Extract the [X, Y] coordinate from the center of the cell holding the provided text.  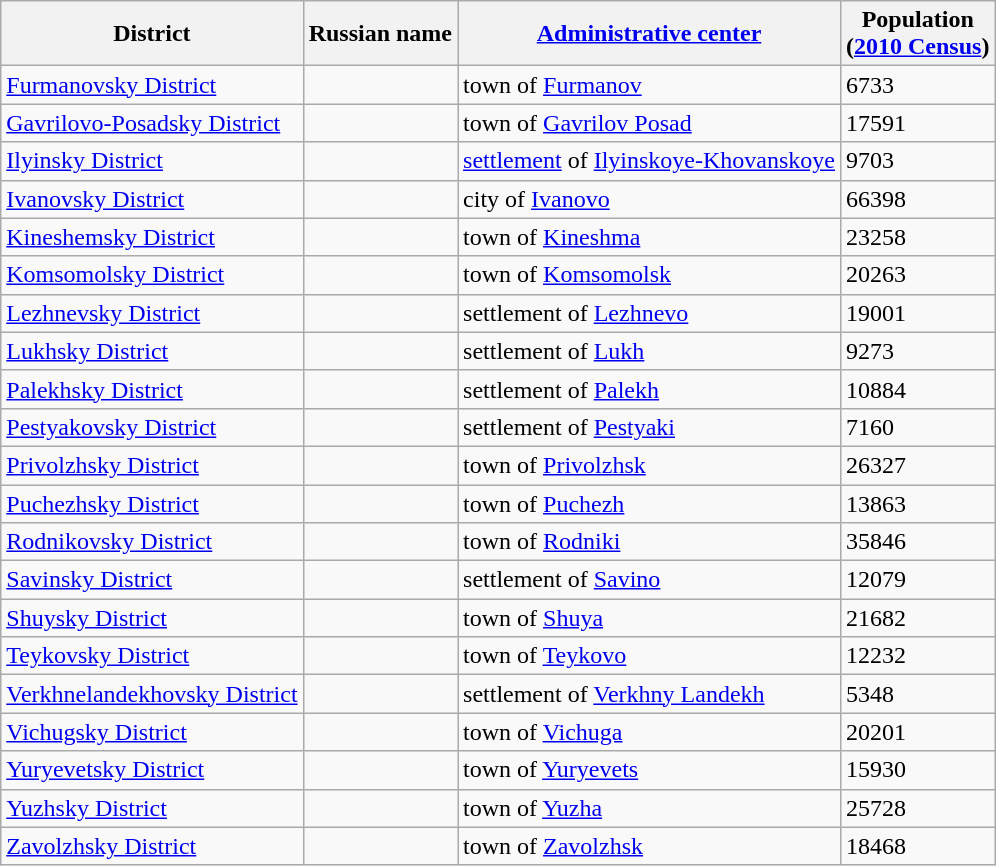
Privolzhsky District [152, 465]
Teykovsky District [152, 656]
15930 [918, 770]
66398 [918, 199]
10884 [918, 389]
town of Shuya [650, 618]
18468 [918, 846]
35846 [918, 542]
26327 [918, 465]
city of Ivanovo [650, 199]
town of Yuryevets [650, 770]
town of Teykovo [650, 656]
Puchezhsky District [152, 503]
Yuzhsky District [152, 808]
9703 [918, 161]
19001 [918, 313]
town of Kineshma [650, 237]
Vichugsky District [152, 732]
20263 [918, 275]
Ivanovsky District [152, 199]
25728 [918, 808]
Rodnikovsky District [152, 542]
Savinsky District [152, 580]
town of Vichuga [650, 732]
settlement of Savino [650, 580]
12232 [918, 656]
Lezhnevsky District [152, 313]
Palekhsky District [152, 389]
21682 [918, 618]
Verkhnelandekhovsky District [152, 694]
23258 [918, 237]
20201 [918, 732]
Population(2010 Census) [918, 34]
6733 [918, 85]
settlement of Lezhnevo [650, 313]
12079 [918, 580]
Zavolzhsky District [152, 846]
Pestyakovsky District [152, 427]
Shuysky District [152, 618]
Komsomolsky District [152, 275]
Gavrilovo-Posadsky District [152, 123]
settlement of Palekh [650, 389]
17591 [918, 123]
5348 [918, 694]
District [152, 34]
Administrative center [650, 34]
town of Zavolzhsk [650, 846]
town of Rodniki [650, 542]
town of Yuzha [650, 808]
9273 [918, 351]
Lukhsky District [152, 351]
town of Furmanov [650, 85]
13863 [918, 503]
settlement of Pestyaki [650, 427]
town of Komsomolsk [650, 275]
Kineshemsky District [152, 237]
Ilyinsky District [152, 161]
town of Privolzhsk [650, 465]
town of Gavrilov Posad [650, 123]
Russian name [380, 34]
7160 [918, 427]
settlement of Verkhny Landekh [650, 694]
Yuryevetsky District [152, 770]
Furmanovsky District [152, 85]
settlement of Lukh [650, 351]
town of Puchezh [650, 503]
settlement of Ilyinskoye-Khovanskoye [650, 161]
